From the cell containing the given text, extract its center point as (X, Y) coordinate. 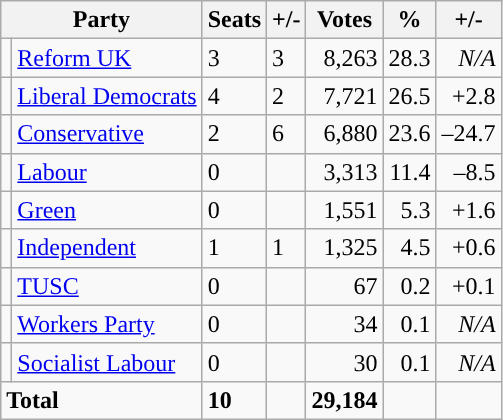
1,551 (344, 210)
67 (344, 286)
4.5 (410, 248)
Socialist Labour (107, 362)
34 (344, 324)
6 (286, 134)
Votes (344, 20)
–8.5 (468, 172)
Total (102, 400)
10 (234, 400)
30 (344, 362)
+2.8 (468, 96)
% (410, 20)
Seats (234, 20)
TUSC (107, 286)
1,325 (344, 248)
Liberal Democrats (107, 96)
Labour (107, 172)
0.2 (410, 286)
Green (107, 210)
+0.1 (468, 286)
+1.6 (468, 210)
3,313 (344, 172)
Party (102, 20)
23.6 (410, 134)
–24.7 (468, 134)
Independent (107, 248)
6,880 (344, 134)
29,184 (344, 400)
26.5 (410, 96)
Conservative (107, 134)
7,721 (344, 96)
28.3 (410, 58)
8,263 (344, 58)
+0.6 (468, 248)
5.3 (410, 210)
Reform UK (107, 58)
Workers Party (107, 324)
11.4 (410, 172)
4 (234, 96)
